Determine the [X, Y] coordinate at the center of the cell enclosing the given text.  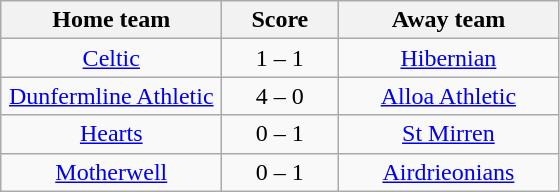
Score [280, 20]
Dunfermline Athletic [112, 96]
4 – 0 [280, 96]
Airdrieonians [448, 172]
Hearts [112, 134]
1 – 1 [280, 58]
Home team [112, 20]
Alloa Athletic [448, 96]
Hibernian [448, 58]
Away team [448, 20]
Motherwell [112, 172]
St Mirren [448, 134]
Celtic [112, 58]
